Extract the [x, y] coordinate from the center of the cell holding the provided text.  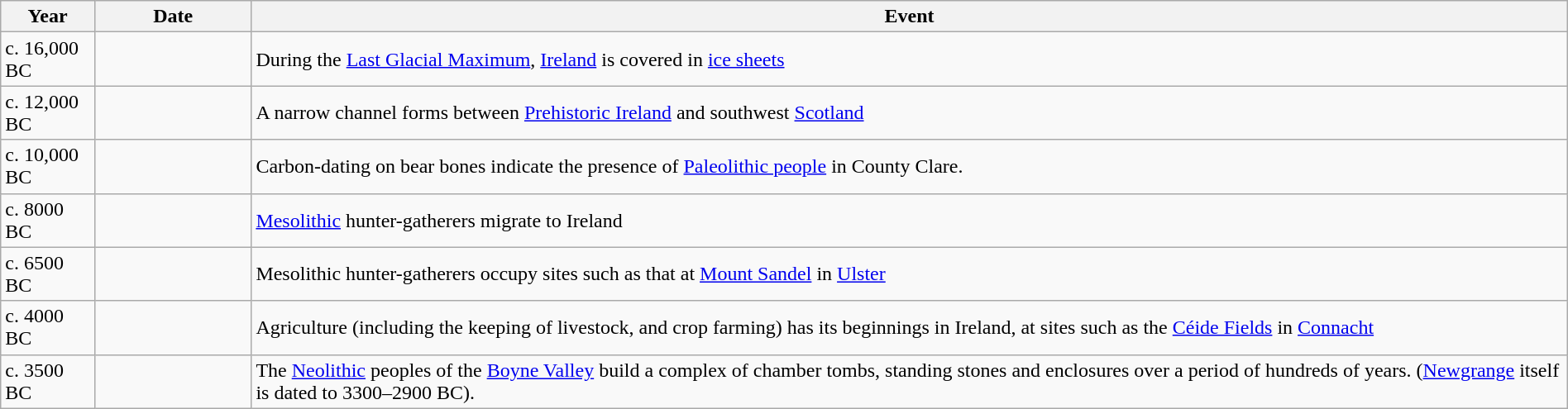
c. 6500 BC [48, 274]
Date [172, 17]
c. 8000 BC [48, 220]
c. 4000 BC [48, 327]
Mesolithic hunter-gatherers migrate to Ireland [910, 220]
A narrow channel forms between Prehistoric Ireland and southwest Scotland [910, 112]
c. 16,000 BC [48, 59]
Mesolithic hunter-gatherers occupy sites such as that at Mount Sandel in Ulster [910, 274]
Carbon-dating on bear bones indicate the presence of Paleolithic people in County Clare. [910, 167]
Event [910, 17]
c. 10,000 BC [48, 167]
Year [48, 17]
c. 3500 BC [48, 382]
c. 12,000 BC [48, 112]
Agriculture (including the keeping of livestock, and crop farming) has its beginnings in Ireland, at sites such as the Céide Fields in Connacht [910, 327]
During the Last Glacial Maximum, Ireland is covered in ice sheets [910, 59]
